Identify which cell holds the provided text, then report its [x, y] central coordinate. 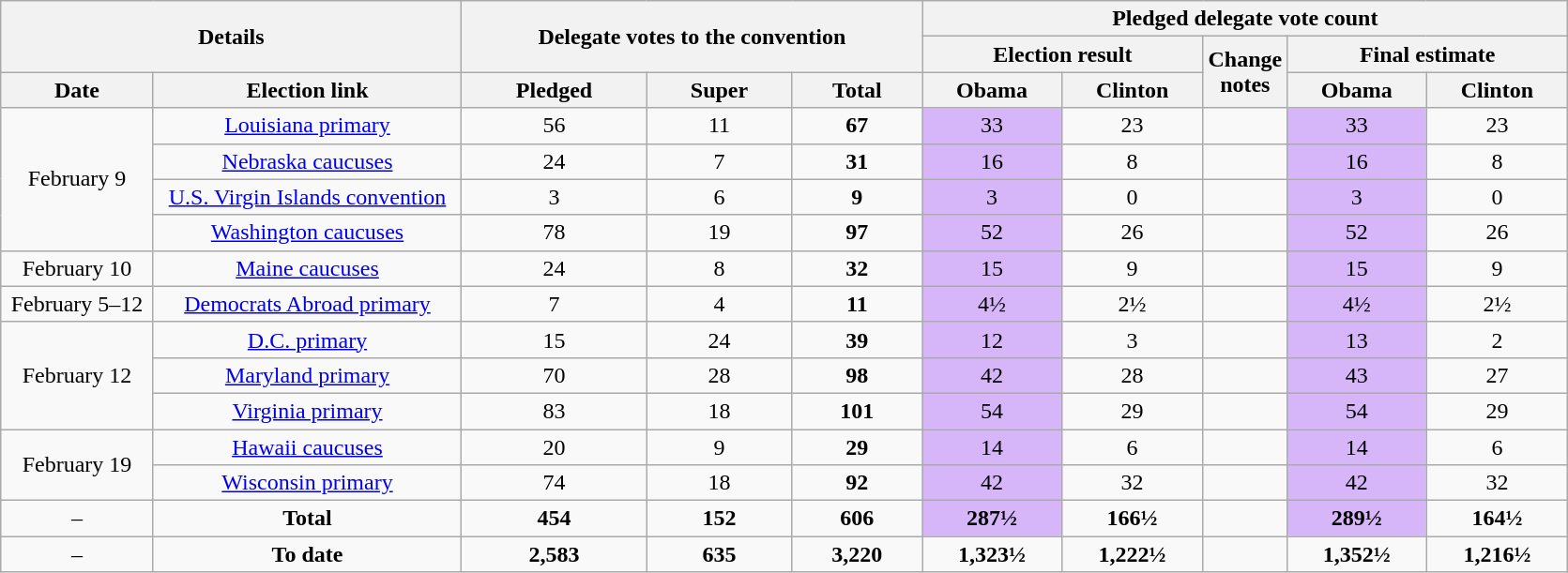
2,583 [554, 554]
97 [858, 233]
Virginia primary [308, 411]
Wisconsin primary [308, 483]
289½ [1357, 519]
D.C. primary [308, 339]
1,222½ [1132, 554]
83 [554, 411]
39 [858, 339]
635 [719, 554]
Louisiana primary [308, 126]
67 [858, 126]
152 [719, 519]
101 [858, 411]
February 19 [77, 465]
Election result [1062, 54]
70 [554, 375]
19 [719, 233]
56 [554, 126]
1,352½ [1357, 554]
February 9 [77, 179]
12 [992, 339]
31 [858, 161]
Hawaii caucuses [308, 447]
606 [858, 519]
Changenotes [1245, 72]
To date [308, 554]
98 [858, 375]
Washington caucuses [308, 233]
27 [1498, 375]
Details [231, 37]
166½ [1132, 519]
20 [554, 447]
92 [858, 483]
February 12 [77, 375]
2 [1498, 339]
3,220 [858, 554]
164½ [1498, 519]
Pledged [554, 90]
February 5–12 [77, 304]
74 [554, 483]
Date [77, 90]
Super [719, 90]
Election link [308, 90]
U.S. Virgin Islands convention [308, 197]
454 [554, 519]
1,323½ [992, 554]
Pledged delegate vote count [1245, 19]
43 [1357, 375]
Maryland primary [308, 375]
Final estimate [1428, 54]
Democrats Abroad primary [308, 304]
1,216½ [1498, 554]
78 [554, 233]
Maine caucuses [308, 268]
February 10 [77, 268]
Delegate votes to the convention [693, 37]
287½ [992, 519]
Nebraska caucuses [308, 161]
4 [719, 304]
13 [1357, 339]
